Pinpoint the cell where the given text exists, returning its (x, y) midpoint coordinate. 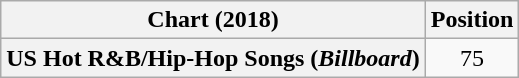
75 (472, 58)
Chart (2018) (213, 20)
Position (472, 20)
US Hot R&B/Hip-Hop Songs (Billboard) (213, 58)
